Extract the [x, y] coordinate from the center of the cell holding the provided text.  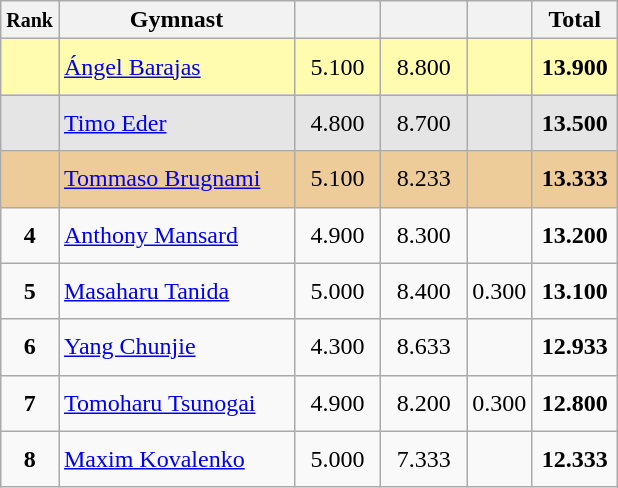
Ángel Barajas [176, 67]
8.800 [424, 67]
7 [30, 403]
8.400 [424, 291]
12.800 [575, 403]
5 [30, 291]
4.800 [338, 123]
8.300 [424, 235]
Yang Chunjie [176, 347]
Gymnast [176, 20]
Tommaso Brugnami [176, 179]
8.233 [424, 179]
12.333 [575, 459]
Rank [30, 20]
Total [575, 20]
4.300 [338, 347]
13.900 [575, 67]
13.500 [575, 123]
Anthony Mansard [176, 235]
8.700 [424, 123]
Timo Eder [176, 123]
Masaharu Tanida [176, 291]
8 [30, 459]
4 [30, 235]
13.333 [575, 179]
Maxim Kovalenko [176, 459]
12.933 [575, 347]
7.333 [424, 459]
Tomoharu Tsunogai [176, 403]
13.200 [575, 235]
13.100 [575, 291]
8.633 [424, 347]
8.200 [424, 403]
6 [30, 347]
